Scan for the cell matching the given text and deliver its [X, Y] coordinate at center. 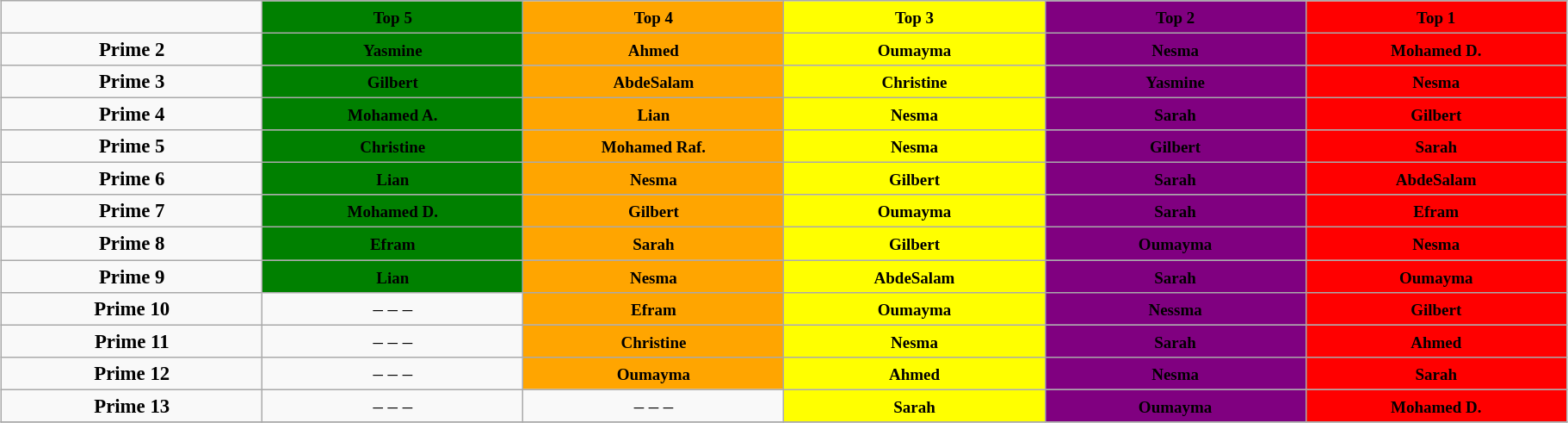
Prime 4 [133, 115]
Top 4 [654, 17]
Top 1 [1435, 17]
Prime 12 [133, 373]
Top 3 [914, 17]
Prime 10 [133, 308]
Prime 5 [133, 146]
Prime 6 [133, 179]
Mohamed Raf. [654, 146]
Mohamed A. [392, 115]
Top 2 [1176, 17]
Top 5 [392, 17]
Prime 13 [133, 406]
Prime 8 [133, 244]
Nessma [1176, 308]
Prime 3 [133, 82]
Prime 7 [133, 211]
Prime 9 [133, 277]
Prime 2 [133, 50]
Prime 11 [133, 341]
